Pinpoint the cell where the given text exists, returning its (x, y) midpoint coordinate. 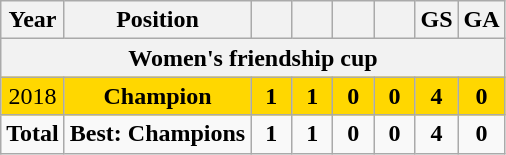
GS (436, 20)
Best: Champions (157, 134)
Position (157, 20)
Total (33, 134)
Women's friendship cup (253, 58)
Champion (157, 96)
GA (482, 20)
2018 (33, 96)
Year (33, 20)
